Extract the [x, y] coordinate from the center of the cell holding the provided text.  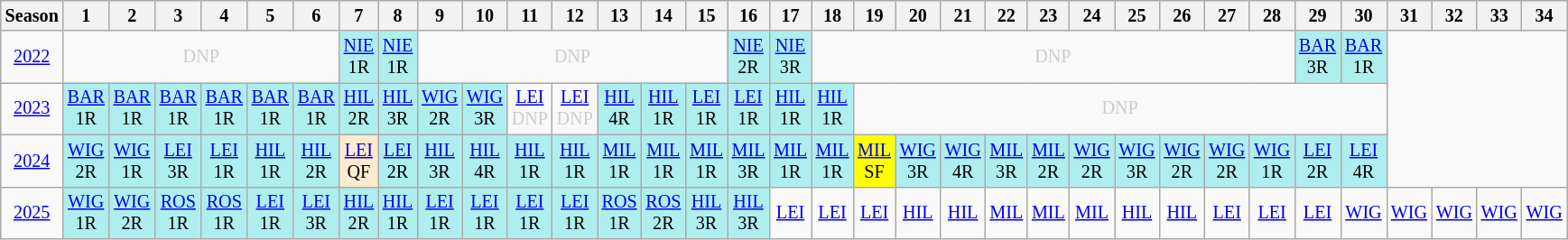
2023 [32, 109]
14 [663, 16]
16 [749, 16]
17 [791, 16]
26 [1182, 16]
1 [87, 16]
9 [440, 16]
27 [1227, 16]
15 [706, 16]
NIE2R [749, 57]
2022 [32, 57]
12 [575, 16]
3 [179, 16]
MILSF [874, 161]
10 [485, 16]
7 [359, 16]
11 [530, 16]
BAR3R [1318, 57]
34 [1545, 16]
33 [1499, 16]
NIE3R [791, 57]
20 [918, 16]
WIG4R [963, 161]
19 [874, 16]
LEI4R [1363, 161]
28 [1272, 16]
24 [1092, 16]
25 [1137, 16]
32 [1454, 16]
29 [1318, 16]
LEIQF [359, 161]
Season [32, 16]
2024 [32, 161]
21 [963, 16]
31 [1409, 16]
2025 [32, 213]
18 [832, 16]
ROS2R [663, 213]
MIL2R [1049, 161]
4 [224, 16]
30 [1363, 16]
13 [619, 16]
2 [132, 16]
23 [1049, 16]
5 [271, 16]
22 [1007, 16]
6 [316, 16]
8 [397, 16]
